Pinpoint the cell where the given text exists, returning its (X, Y) midpoint coordinate. 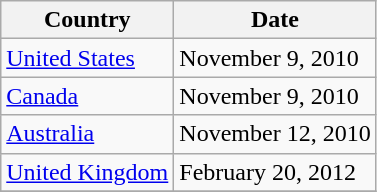
Country (88, 20)
United Kingdom (88, 172)
United States (88, 58)
Canada (88, 96)
Date (275, 20)
November 12, 2010 (275, 134)
February 20, 2012 (275, 172)
Australia (88, 134)
